From the cell containing the given text, extract its center point as [x, y] coordinate. 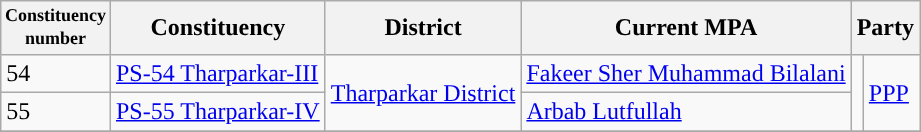
Arbab Lutfullah [686, 111]
PS-55 Tharparkar-IV [218, 111]
54 [56, 73]
PPP [891, 92]
Constituency number [56, 28]
PS-54 Tharparkar-III [218, 73]
Party [885, 28]
55 [56, 111]
Fakeer Sher Muhammad Bilalani [686, 73]
District [423, 28]
Constituency [218, 28]
Current MPA [686, 28]
Tharparkar District [423, 92]
